Find where the given text appears and provide that cell's center as [X, Y] coordinate. 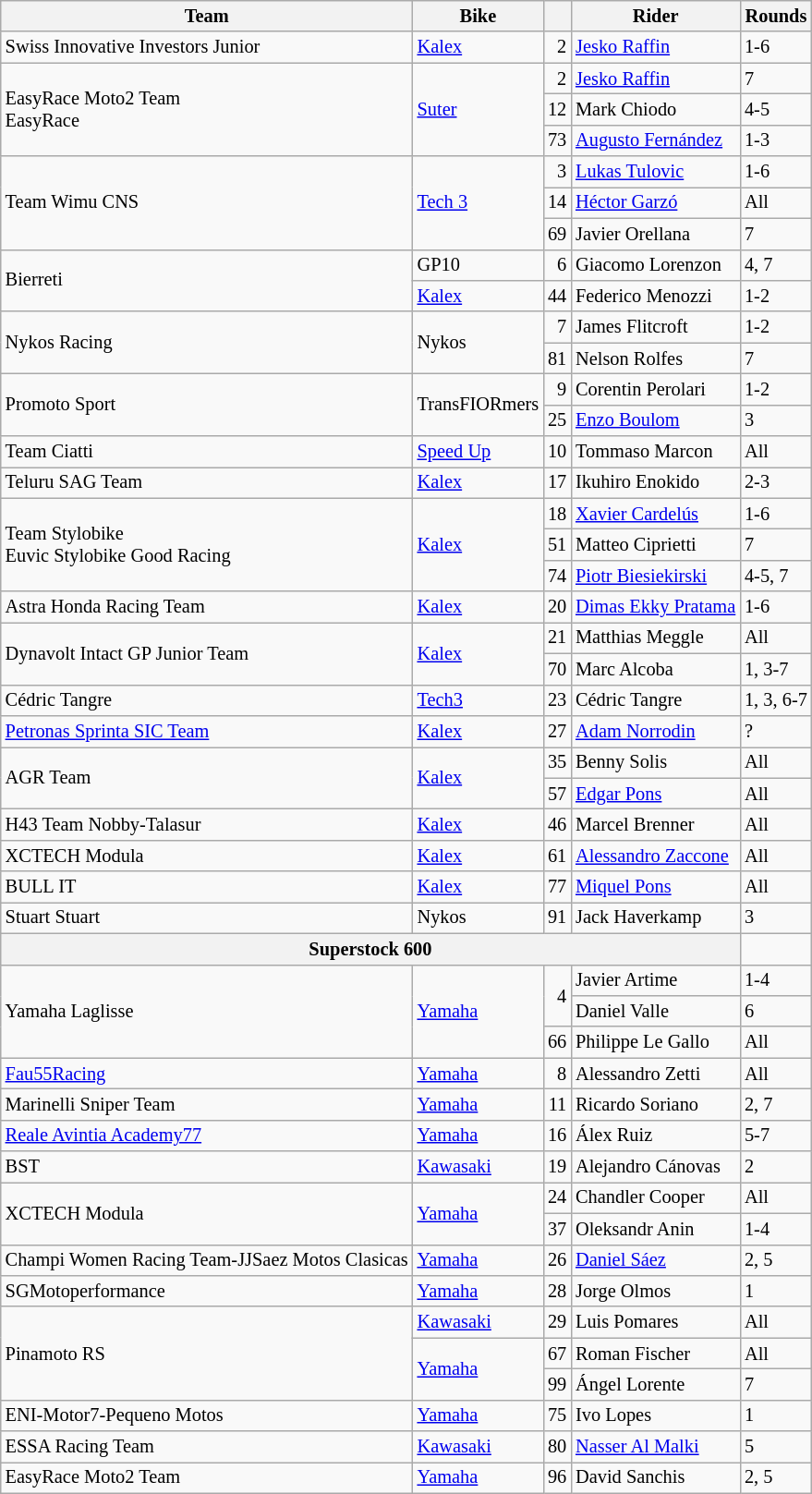
4-5, 7 [776, 576]
Marcel Brenner [656, 824]
37 [557, 1229]
Pinamoto RS [207, 1353]
Marinelli Sniper Team [207, 1104]
Nykos Racing [207, 342]
28 [557, 1291]
Luis Pomares [656, 1322]
1, 3-7 [776, 669]
75 [557, 1415]
Jorge Olmos [656, 1291]
Chandler Cooper [656, 1197]
Benny Solis [656, 762]
27 [557, 731]
23 [557, 700]
GP10 [479, 265]
Bike [479, 16]
44 [557, 296]
Philippe Le Gallo [656, 1042]
73 [557, 140]
Team Ciatti [207, 452]
14 [557, 202]
Edgar Pons [656, 794]
Tech3 [479, 700]
17 [557, 482]
BULL IT [207, 887]
5 [776, 1447]
Stuart Stuart [207, 917]
5-7 [776, 1136]
Miquel Pons [656, 887]
? [776, 731]
29 [557, 1322]
Mark Chiodo [656, 109]
ESSA Racing Team [207, 1447]
1-3 [776, 140]
66 [557, 1042]
1, 3, 6-7 [776, 700]
Yamaha Laglisse [207, 1011]
EasyRace Moto2 Team [207, 1477]
Nasser Al Malki [656, 1447]
Augusto Fernández [656, 140]
2-3 [776, 482]
Nelson Rolfes [656, 358]
4, 7 [776, 265]
10 [557, 452]
Enzo Boulom [656, 420]
18 [557, 514]
Roman Fischer [656, 1354]
24 [557, 1197]
96 [557, 1477]
Swiss Innovative Investors Junior [207, 47]
Ikuhiro Enokido [656, 482]
20 [557, 607]
Ivo Lopes [656, 1415]
4-5 [776, 109]
Suter [479, 109]
Ángel Lorente [656, 1384]
21 [557, 638]
77 [557, 887]
Álex Ruiz [656, 1136]
TransFIORmers [479, 405]
Teluru SAG Team [207, 482]
Federico Menozzi [656, 296]
Javier Orellana [656, 234]
Astra Honda Racing Team [207, 607]
70 [557, 669]
Team [207, 16]
Tech 3 [479, 203]
12 [557, 109]
Champi Women Racing Team-JJSaez Motos Clasicas [207, 1260]
Daniel Valle [656, 1011]
57 [557, 794]
Ricardo Soriano [656, 1104]
Dimas Ekky Pratama [656, 607]
Matthias Meggle [656, 638]
Superstock 600 [370, 949]
61 [557, 856]
25 [557, 420]
ENI-Motor7-Pequeno Motos [207, 1415]
16 [557, 1136]
35 [557, 762]
Alessandro Zaccone [656, 856]
2, 7 [776, 1104]
Alejandro Cánovas [656, 1167]
Rounds [776, 16]
Promoto Sport [207, 405]
Rider [656, 16]
26 [557, 1260]
Daniel Sáez [656, 1260]
Alessandro Zetti [656, 1074]
11 [557, 1104]
EasyRace Moto2 Team EasyRace [207, 109]
69 [557, 234]
Petronas Sprinta SIC Team [207, 731]
James Flitcroft [656, 327]
Oleksandr Anin [656, 1229]
Héctor Garzó [656, 202]
Team Wimu CNS [207, 203]
9 [557, 389]
Jack Haverkamp [656, 917]
99 [557, 1384]
AGR Team [207, 778]
74 [557, 576]
81 [557, 358]
Lukas Tulovic [656, 172]
Marc Alcoba [656, 669]
Javier Artime [656, 980]
67 [557, 1354]
91 [557, 917]
SGMotoperformance [207, 1291]
Piotr Biesiekirski [656, 576]
51 [557, 544]
Giacomo Lorenzon [656, 265]
Bierreti [207, 281]
8 [557, 1074]
19 [557, 1167]
David Sanchis [656, 1477]
Reale Avintia Academy77 [207, 1136]
Dynavolt Intact GP Junior Team [207, 652]
Fau55Racing [207, 1074]
Tommaso Marcon [656, 452]
Xavier Cardelús [656, 514]
H43 Team Nobby-Talasur [207, 824]
Team Stylobike Euvic Stylobike Good Racing [207, 545]
Matteo Ciprietti [656, 544]
4 [557, 996]
80 [557, 1447]
Corentin Perolari [656, 389]
BST [207, 1167]
46 [557, 824]
Adam Norrodin [656, 731]
Speed Up [479, 452]
